Return the [x, y] coordinate for the center point of the cell that contains the specified text.  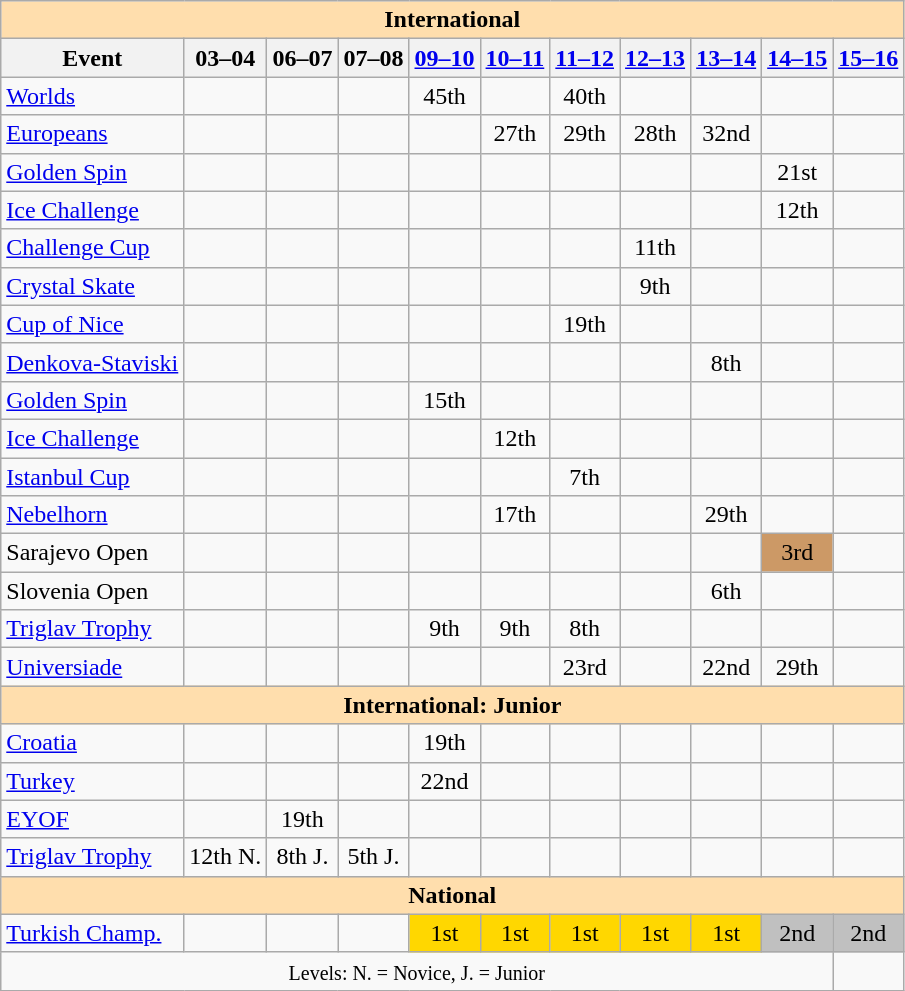
Challenge Cup [92, 248]
International [452, 20]
07–08 [374, 58]
Nebelhorn [92, 515]
11th [656, 248]
Slovenia Open [92, 591]
Croatia [92, 743]
5th J. [374, 857]
EYOF [92, 819]
6th [726, 591]
Turkish Champ. [92, 933]
National [452, 895]
Universiade [92, 667]
32nd [726, 134]
7th [585, 477]
12th N. [226, 857]
Turkey [92, 781]
23rd [585, 667]
3rd [798, 553]
10–11 [515, 58]
17th [515, 515]
03–04 [226, 58]
21st [798, 172]
27th [515, 134]
Levels: N. = Novice, J. = Junior [417, 971]
Sarajevo Open [92, 553]
8th J. [302, 857]
15th [444, 400]
International: Junior [452, 705]
Worlds [92, 96]
09–10 [444, 58]
Cup of Nice [92, 324]
11–12 [585, 58]
Event [92, 58]
Denkova-Staviski [92, 362]
14–15 [798, 58]
Istanbul Cup [92, 477]
45th [444, 96]
40th [585, 96]
Europeans [92, 134]
13–14 [726, 58]
06–07 [302, 58]
Crystal Skate [92, 286]
12–13 [656, 58]
15–16 [868, 58]
28th [656, 134]
